Output the [x, y] coordinate of the center of the cell containing the given text.  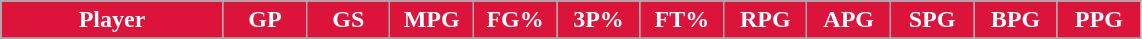
MPG [432, 20]
FG% [514, 20]
FT% [682, 20]
GP [264, 20]
RPG [766, 20]
SPG [932, 20]
PPG [1098, 20]
3P% [598, 20]
BPG [1016, 20]
GS [348, 20]
Player [112, 20]
APG [848, 20]
